Output the [X, Y] coordinate of the center of the cell containing the given text.  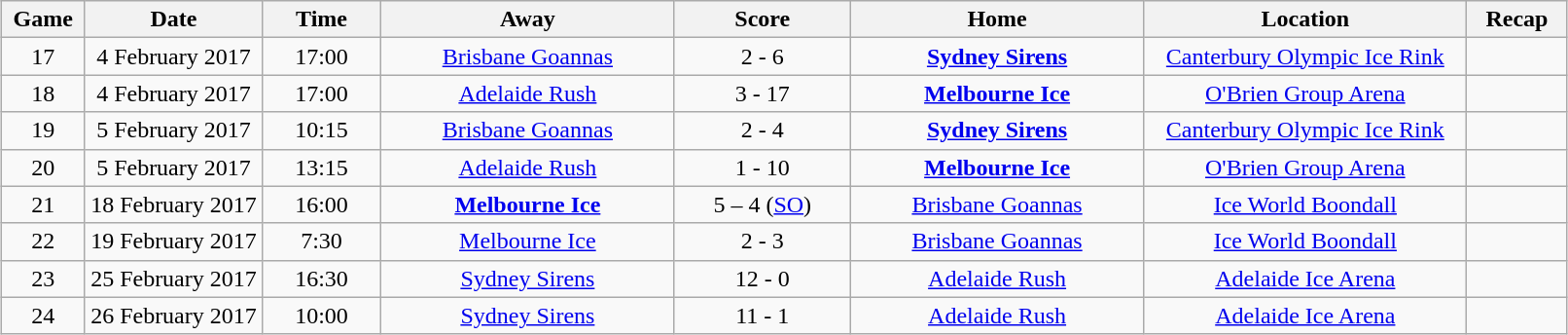
2 - 4 [763, 130]
16:30 [322, 279]
5 – 4 (SO) [763, 205]
Away [528, 19]
11 - 1 [763, 316]
Time [322, 19]
Home [997, 19]
Date [173, 19]
26 February 2017 [173, 316]
20 [43, 167]
25 February 2017 [173, 279]
18 [43, 93]
2 - 6 [763, 56]
18 February 2017 [173, 205]
Location [1305, 19]
16:00 [322, 205]
21 [43, 205]
Score [763, 19]
2 - 3 [763, 242]
24 [43, 316]
19 [43, 130]
7:30 [322, 242]
10:00 [322, 316]
10:15 [322, 130]
23 [43, 279]
12 - 0 [763, 279]
1 - 10 [763, 167]
3 - 17 [763, 93]
Recap [1517, 19]
22 [43, 242]
17 [43, 56]
13:15 [322, 167]
19 February 2017 [173, 242]
Game [43, 19]
